Find where the given text appears and provide that cell's center as [X, Y] coordinate. 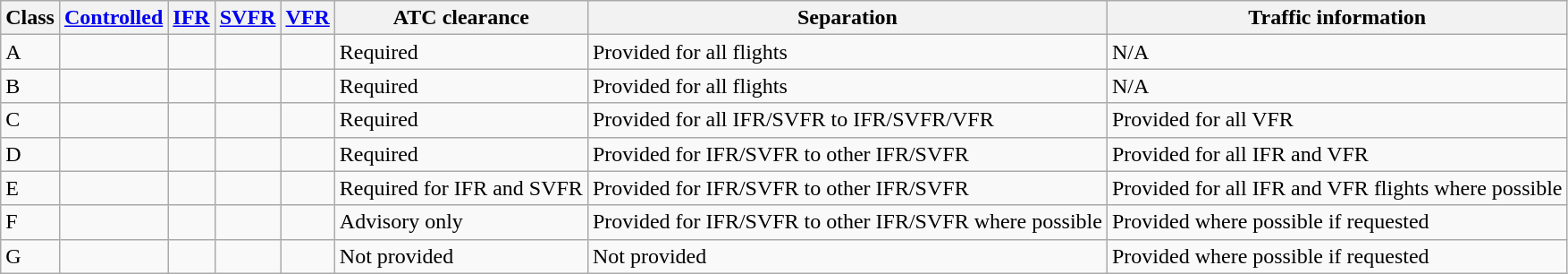
G [30, 256]
F [30, 222]
Required for IFR and SVFR [461, 188]
D [30, 154]
Separation [847, 18]
Provided for all VFR [1337, 120]
ATC clearance [461, 18]
Provided for all IFR and VFR flights where possible [1337, 188]
VFR [308, 18]
Provided for all IFR and VFR [1337, 154]
Advisory only [461, 222]
A [30, 52]
Provided for all IFR/SVFR to IFR/SVFR/VFR [847, 120]
Class [30, 18]
B [30, 86]
C [30, 120]
SVFR [248, 18]
Traffic information [1337, 18]
E [30, 188]
IFR [191, 18]
Controlled [113, 18]
Provided for IFR/SVFR to other IFR/SVFR where possible [847, 222]
